Extract the [X, Y] coordinate from the center of the cell holding the provided text.  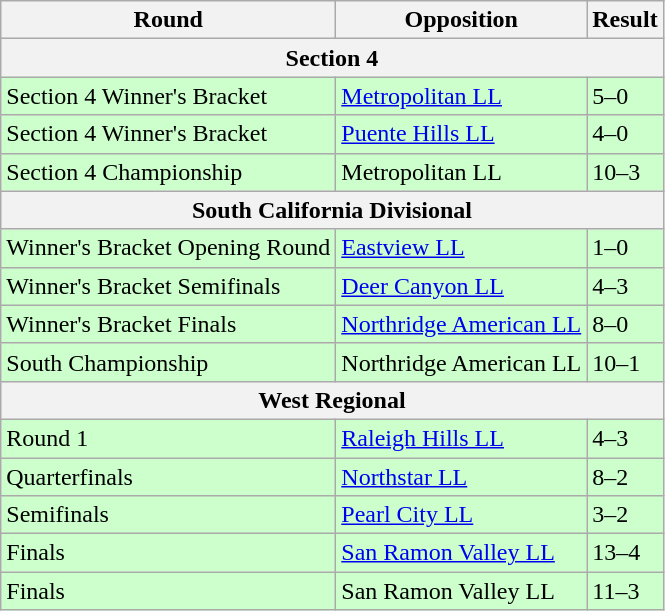
13–4 [625, 553]
Deer Canyon LL [462, 286]
4–0 [625, 134]
Round 1 [168, 438]
South Championship [168, 362]
10–3 [625, 172]
Eastview LL [462, 248]
Quarterfinals [168, 477]
8–2 [625, 477]
Section 4 Championship [168, 172]
West Regional [332, 400]
Section 4 [332, 58]
Puente Hills LL [462, 134]
10–1 [625, 362]
8–0 [625, 324]
3–2 [625, 515]
5–0 [625, 96]
Winner's Bracket Semifinals [168, 286]
Northstar LL [462, 477]
South California Divisional [332, 210]
11–3 [625, 591]
Winner's Bracket Finals [168, 324]
Raleigh Hills LL [462, 438]
Winner's Bracket Opening Round [168, 248]
Semifinals [168, 515]
Result [625, 20]
Pearl City LL [462, 515]
1–0 [625, 248]
Round [168, 20]
Opposition [462, 20]
